Identify which cell holds the provided text, then report its [x, y] central coordinate. 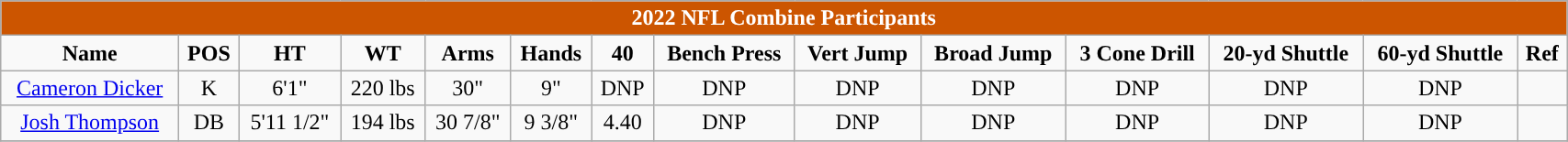
5'11 1/2" [289, 123]
220 lbs [383, 88]
Josh Thompson [90, 123]
194 lbs [383, 123]
9" [551, 88]
Arms [468, 53]
Hands [551, 53]
Vert Jump [858, 53]
DB [209, 123]
30 7/8" [468, 123]
Broad Jump [994, 53]
Ref [1542, 53]
3 Cone Drill [1137, 53]
Bench Press [724, 53]
HT [289, 53]
2022 NFL Combine Participants [784, 18]
4.40 [623, 123]
6'1" [289, 88]
WT [383, 53]
Cameron Dicker [90, 88]
9 3/8" [551, 123]
POS [209, 53]
30" [468, 88]
Name [90, 53]
20-yd Shuttle [1286, 53]
60-yd Shuttle [1440, 53]
K [209, 88]
40 [623, 53]
